Provide the (X, Y) coordinate of the cell's center where the given text is located.  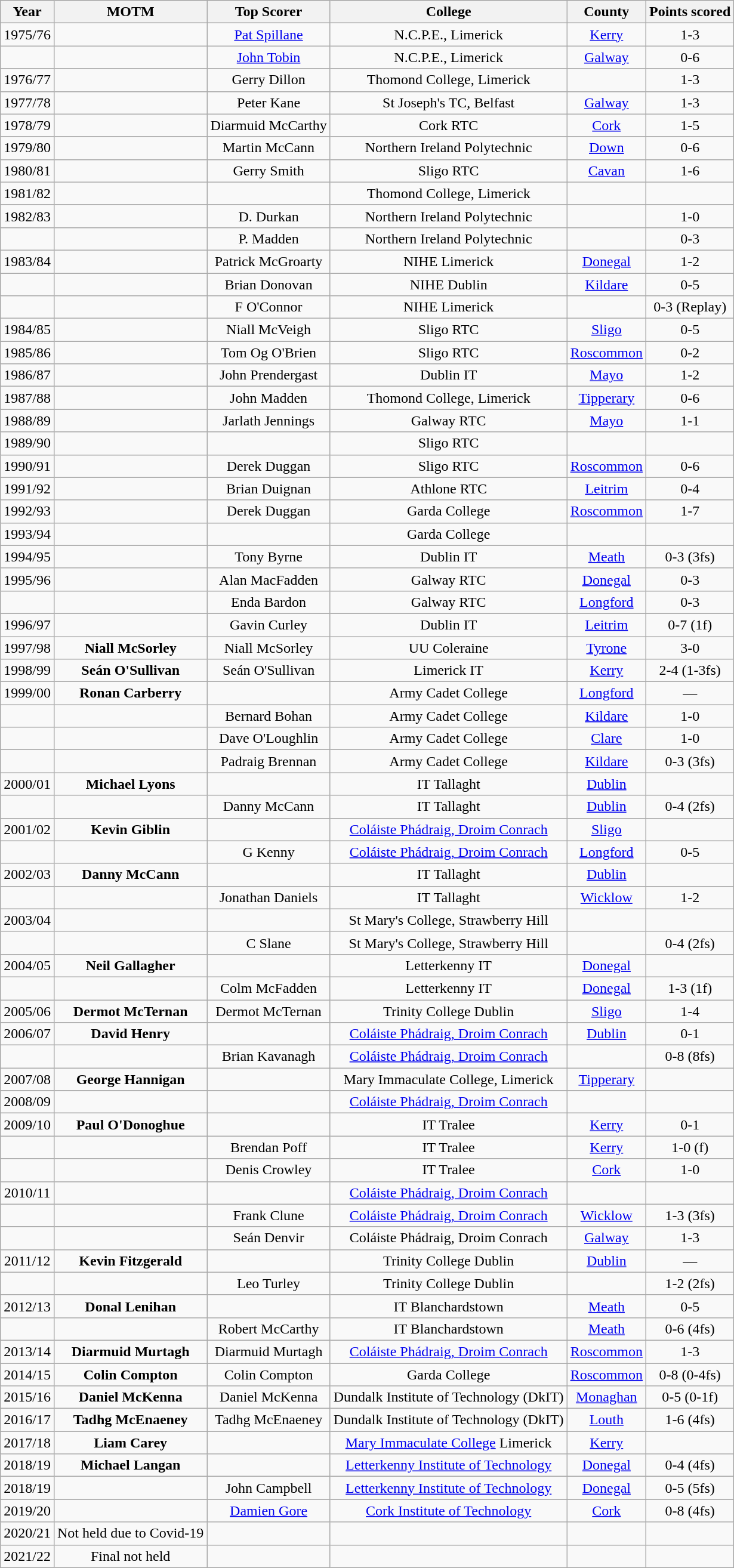
Diarmuid McCarthy (269, 125)
Mary Immaculate College Limerick (449, 1443)
Jonathan Daniels (269, 897)
2007/08 (27, 1079)
1980/81 (27, 171)
UU Coleraine (449, 647)
C Slane (269, 943)
John Prendergast (269, 375)
1-3 (1f) (690, 988)
Damien Gore (269, 1511)
Louth (606, 1420)
1-1 (690, 421)
Points scored (690, 12)
Denis Crowley (269, 1170)
0-4 (690, 489)
MOTM (130, 12)
1981/82 (27, 193)
2013/14 (27, 1351)
1-6 (4fs) (690, 1420)
2009/10 (27, 1125)
Dave O'Loughlin (269, 739)
1-4 (690, 1011)
Leo Turley (269, 1283)
D. Durkan (269, 216)
0-8 (0-4fs) (690, 1374)
2006/07 (27, 1034)
2005/06 (27, 1011)
College (449, 12)
1997/98 (27, 647)
Kevin Giblin (130, 829)
3-0 (690, 647)
2003/04 (27, 920)
Clare (606, 739)
NIHE Dublin (449, 285)
1984/85 (27, 330)
0-4 (4fs) (690, 1465)
Not held due to Covid-19 (130, 1533)
1995/96 (27, 579)
Jarlath Jennings (269, 421)
Paul O'Donoghue (130, 1125)
1986/87 (27, 375)
2010/11 (27, 1193)
1991/92 (27, 489)
2021/22 (27, 1556)
Niall McVeigh (269, 330)
Cavan (606, 171)
1978/79 (27, 125)
1979/80 (27, 148)
1996/97 (27, 625)
1988/89 (27, 421)
Patrick McGroarty (269, 261)
John Campbell (269, 1488)
G Kenny (269, 852)
St Joseph's TC, Belfast (449, 103)
Top Scorer (269, 12)
Liam Carey (130, 1443)
Cork RTC (449, 125)
2008/09 (27, 1102)
1975/76 (27, 35)
1-5 (690, 125)
1985/86 (27, 353)
2019/20 (27, 1511)
0-5 (0-1f) (690, 1397)
0-8 (8fs) (690, 1057)
Neil Gallagher (130, 965)
Tyrone (606, 647)
Tony Byrne (269, 557)
2015/16 (27, 1397)
Ronan Carberry (130, 693)
Cork Institute of Technology (449, 1511)
Michael Langan (130, 1465)
Frank Clune (269, 1215)
George Hannigan (130, 1079)
Down (606, 148)
1994/95 (27, 557)
0-7 (1f) (690, 625)
Martin McCann (269, 148)
David Henry (130, 1034)
2000/01 (27, 784)
1983/84 (27, 261)
Peter Kane (269, 103)
Colm McFadden (269, 988)
County (606, 12)
Brian Donovan (269, 285)
Kevin Fitzgerald (130, 1261)
0-5 (5fs) (690, 1488)
1-3 (3fs) (690, 1215)
Athlone RTC (449, 489)
1992/93 (27, 511)
2011/12 (27, 1261)
1976/77 (27, 80)
Tom Og O'Brien (269, 353)
1-2 (2fs) (690, 1283)
2004/05 (27, 965)
Seán Denvir (269, 1238)
2012/13 (27, 1306)
1990/91 (27, 466)
Gerry Dillon (269, 80)
2017/18 (27, 1443)
2020/21 (27, 1533)
Brian Duignan (269, 489)
Padraig Brennan (269, 761)
2002/03 (27, 875)
Enda Bardon (269, 602)
Michael Lyons (130, 784)
Alan MacFadden (269, 579)
0-6 (4fs) (690, 1329)
F O'Connor (269, 307)
1989/90 (27, 443)
P. Madden (269, 239)
Robert McCarthy (269, 1329)
1-0 (f) (690, 1147)
Limerick IT (449, 671)
1993/94 (27, 534)
2001/02 (27, 829)
2016/17 (27, 1420)
1982/83 (27, 216)
Donal Lenihan (130, 1306)
0-3 (Replay) (690, 307)
Gavin Curley (269, 625)
0-8 (4fs) (690, 1511)
Pat Spillane (269, 35)
1977/78 (27, 103)
John Tobin (269, 57)
Year (27, 12)
Mary Immaculate College, Limerick (449, 1079)
Brian Kavanagh (269, 1057)
1-7 (690, 511)
1987/88 (27, 398)
Bernard Bohan (269, 716)
2014/15 (27, 1374)
0-2 (690, 353)
Gerry Smith (269, 171)
John Madden (269, 398)
1998/99 (27, 671)
1999/00 (27, 693)
Final not held (130, 1556)
Brendan Poff (269, 1147)
Monaghan (606, 1397)
1-6 (690, 171)
2-4 (1-3fs) (690, 671)
